Extract the (x, y) coordinate from the center of the cell holding the provided text.  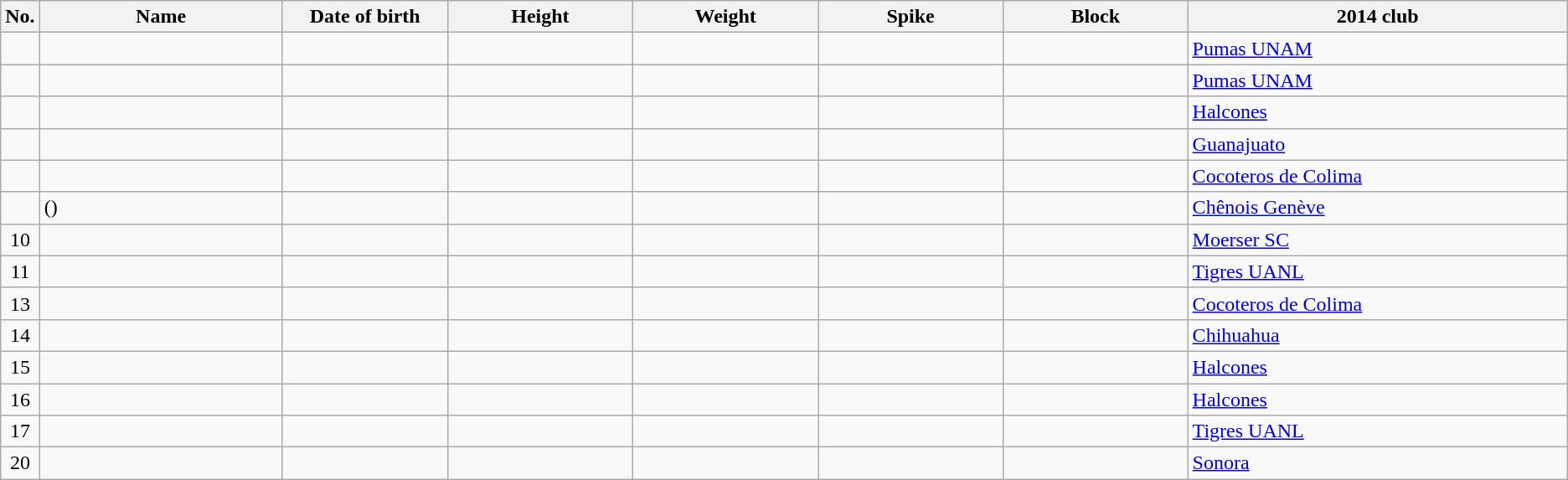
Sonora (1377, 463)
15 (20, 367)
10 (20, 240)
No. (20, 17)
Date of birth (365, 17)
16 (20, 400)
17 (20, 431)
Spike (911, 17)
14 (20, 335)
Guanajuato (1377, 144)
11 (20, 271)
13 (20, 303)
() (161, 208)
Block (1096, 17)
Weight (725, 17)
Name (161, 17)
2014 club (1377, 17)
Chihuahua (1377, 335)
Height (539, 17)
Chênois Genève (1377, 208)
20 (20, 463)
Moerser SC (1377, 240)
